For the text-containing cell, return its midpoint in [x, y] coordinate format. 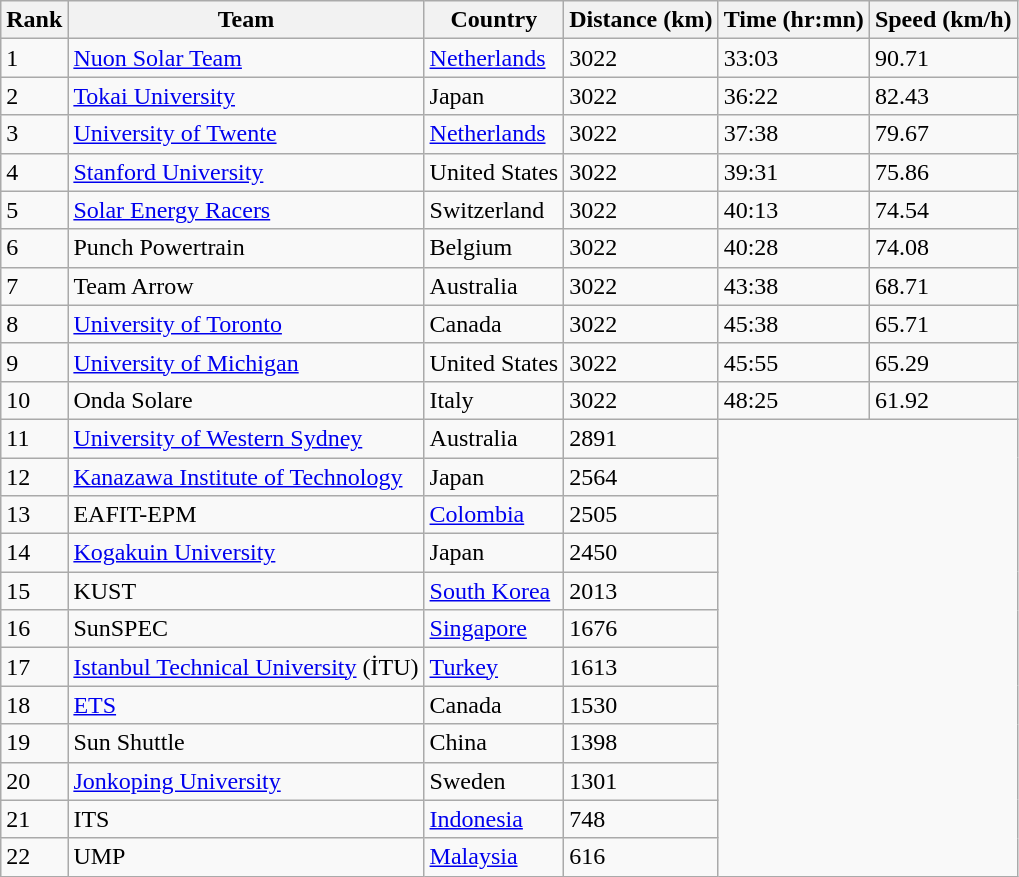
Kanazawa Institute of Technology [246, 477]
China [494, 743]
40:28 [794, 248]
Jonkoping University [246, 781]
1398 [641, 743]
2450 [641, 553]
37:38 [794, 134]
University of Toronto [246, 324]
ITS [246, 819]
19 [34, 743]
12 [34, 477]
1 [34, 58]
Colombia [494, 515]
8 [34, 324]
Rank [34, 20]
Switzerland [494, 210]
Distance (km) [641, 20]
Tokai University [246, 96]
UMP [246, 857]
Kogakuin University [246, 553]
748 [641, 819]
University of Michigan [246, 362]
11 [34, 438]
7 [34, 286]
1613 [641, 667]
ETS [246, 705]
10 [34, 400]
Sweden [494, 781]
45:55 [794, 362]
Time (hr:mn) [794, 20]
616 [641, 857]
Onda Solare [246, 400]
82.43 [943, 96]
Belgium [494, 248]
Indonesia [494, 819]
2891 [641, 438]
18 [34, 705]
45:38 [794, 324]
Punch Powertrain [246, 248]
Sun Shuttle [246, 743]
University of Western Sydney [246, 438]
Solar Energy Racers [246, 210]
6 [34, 248]
Turkey [494, 667]
Country [494, 20]
1676 [641, 629]
Speed (km/h) [943, 20]
5 [34, 210]
16 [34, 629]
Istanbul Technical University (İTU) [246, 667]
1530 [641, 705]
3 [34, 134]
39:31 [794, 172]
74.54 [943, 210]
2505 [641, 515]
Singapore [494, 629]
65.29 [943, 362]
22 [34, 857]
21 [34, 819]
33:03 [794, 58]
48:25 [794, 400]
43:38 [794, 286]
17 [34, 667]
14 [34, 553]
2 [34, 96]
South Korea [494, 591]
36:22 [794, 96]
KUST [246, 591]
Team Arrow [246, 286]
4 [34, 172]
Italy [494, 400]
20 [34, 781]
13 [34, 515]
Team [246, 20]
79.67 [943, 134]
SunSPEC [246, 629]
2564 [641, 477]
75.86 [943, 172]
EAFIT-EPM [246, 515]
65.71 [943, 324]
1301 [641, 781]
Malaysia [494, 857]
40:13 [794, 210]
University of Twente [246, 134]
Stanford University [246, 172]
68.71 [943, 286]
90.71 [943, 58]
15 [34, 591]
74.08 [943, 248]
Nuon Solar Team [246, 58]
9 [34, 362]
2013 [641, 591]
61.92 [943, 400]
